Output the [x, y] coordinate of the center of the cell containing the given text.  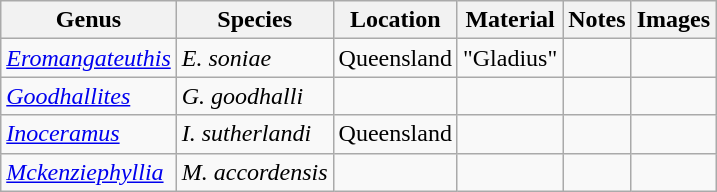
Material [510, 20]
"Gladius" [510, 58]
Images [673, 20]
M. accordensis [254, 172]
Location [395, 20]
I. sutherlandi [254, 134]
Eromangateuthis [89, 58]
Mckenziephyllia [89, 172]
Inoceramus [89, 134]
Goodhallites [89, 96]
Genus [89, 20]
E. soniae [254, 58]
G. goodhalli [254, 96]
Species [254, 20]
Notes [597, 20]
